For the text-containing cell, return its midpoint in (x, y) coordinate format. 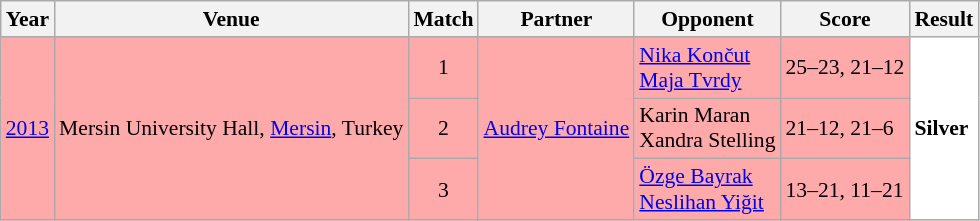
Score (846, 19)
Opponent (707, 19)
21–12, 21–6 (846, 128)
Match (443, 19)
2013 (28, 128)
Nika Končut Maja Tvrdy (707, 68)
Özge Bayrak Neslihan Yiğit (707, 190)
25–23, 21–12 (846, 68)
Year (28, 19)
Silver (944, 128)
Karin Maran Xandra Stelling (707, 128)
13–21, 11–21 (846, 190)
Venue (231, 19)
3 (443, 190)
2 (443, 128)
Mersin University Hall, Mersin, Turkey (231, 128)
1 (443, 68)
Partner (556, 19)
Result (944, 19)
Audrey Fontaine (556, 128)
